Capture the cell that displays the provided text and extract its [X, Y] central coordinate. 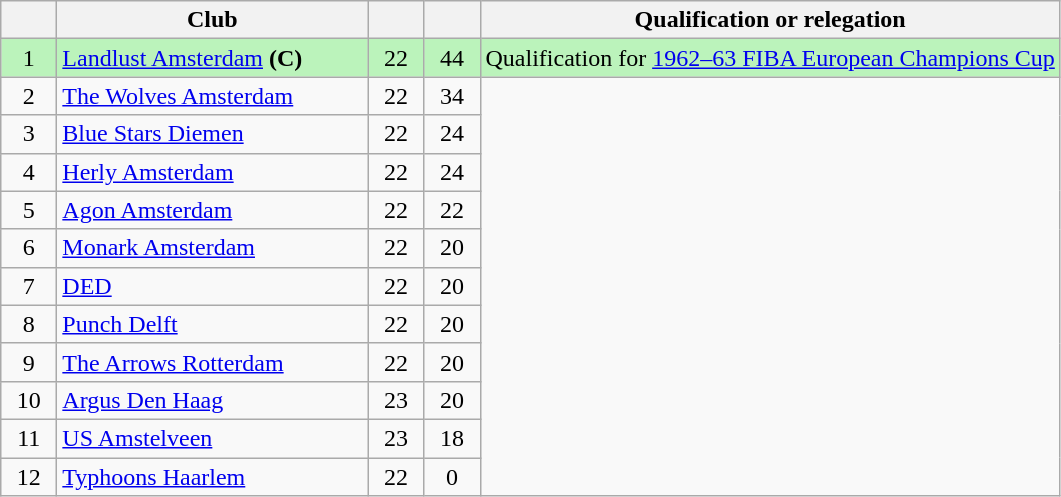
Qualification for 1962–63 FIBA European Champions Cup [770, 58]
US Amstelveen [212, 438]
Herly Amsterdam [212, 172]
Blue Stars Diemen [212, 134]
8 [29, 324]
Typhoons Haarlem [212, 477]
44 [452, 58]
Agon Amsterdam [212, 210]
7 [29, 286]
Qualification or relegation [770, 20]
Argus Den Haag [212, 400]
12 [29, 477]
2 [29, 96]
Monark Amsterdam [212, 248]
18 [452, 438]
10 [29, 400]
5 [29, 210]
1 [29, 58]
4 [29, 172]
3 [29, 134]
DED [212, 286]
6 [29, 248]
11 [29, 438]
Landlust Amsterdam (C) [212, 58]
The Wolves Amsterdam [212, 96]
34 [452, 96]
The Arrows Rotterdam [212, 362]
0 [452, 477]
9 [29, 362]
Club [212, 20]
Punch Delft [212, 324]
